Search for the cell housing the specified text and yield its (x, y) center coordinate. 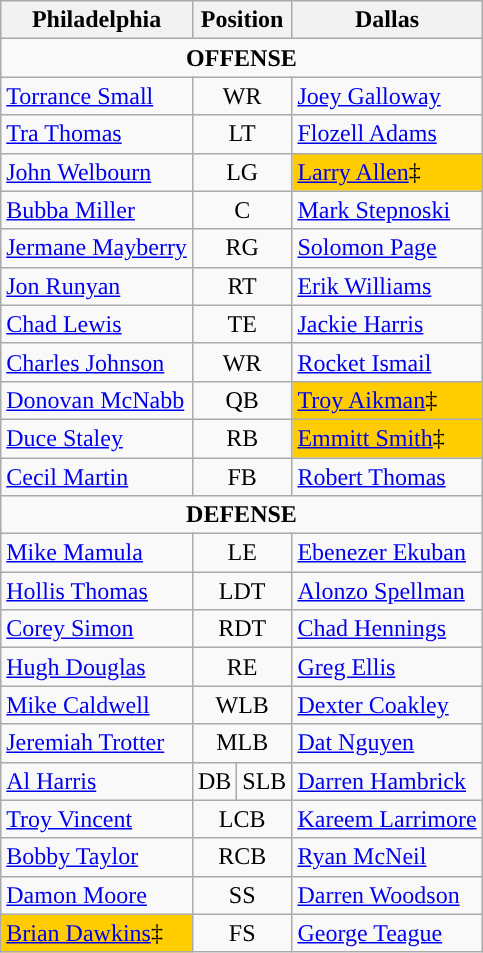
Al Harris (97, 781)
LCB (242, 819)
George Teague (387, 933)
Hugh Douglas (97, 667)
Solomon Page (387, 248)
Kareem Larrimore (387, 819)
Rocket Ismail (387, 362)
Dexter Coakley (387, 705)
Philadelphia (97, 20)
Jon Runyan (97, 286)
LG (242, 172)
Chad Hennings (387, 629)
Chad Lewis (97, 324)
Ebenezer Ekuban (387, 553)
Larry Allen‡ (387, 172)
Dat Nguyen (387, 743)
RDT (242, 629)
Dallas (387, 20)
OFFENSE (242, 58)
Duce Staley (97, 438)
Darren Hambrick (387, 781)
John Welbourn (97, 172)
Emmitt Smith‡ (387, 438)
Hollis Thomas (97, 591)
LDT (242, 591)
DEFENSE (242, 515)
Mike Caldwell (97, 705)
Erik Williams (387, 286)
SLB (264, 781)
FB (242, 477)
C (242, 210)
Ryan McNeil (387, 857)
LT (242, 134)
Charles Johnson (97, 362)
QB (242, 400)
Troy Aikman‡ (387, 400)
Bubba Miller (97, 210)
DB (214, 781)
Jeremiah Trotter (97, 743)
Jermane Mayberry (97, 248)
Jackie Harris (387, 324)
Troy Vincent (97, 819)
LE (242, 553)
Greg Ellis (387, 667)
Tra Thomas (97, 134)
Brian Dawkins‡ (97, 933)
Donovan McNabb (97, 400)
RG (242, 248)
WLB (242, 705)
Position (242, 20)
Robert Thomas (387, 477)
Mike Mamula (97, 553)
FS (242, 933)
RB (242, 438)
Corey Simon (97, 629)
Joey Galloway (387, 96)
Cecil Martin (97, 477)
Torrance Small (97, 96)
Bobby Taylor (97, 857)
Darren Woodson (387, 895)
Alonzo Spellman (387, 591)
Flozell Adams (387, 134)
RT (242, 286)
TE (242, 324)
SS (242, 895)
Mark Stepnoski (387, 210)
Damon Moore (97, 895)
RE (242, 667)
MLB (242, 743)
RCB (242, 857)
